Extract the (X, Y) coordinate from the center of the cell holding the provided text.  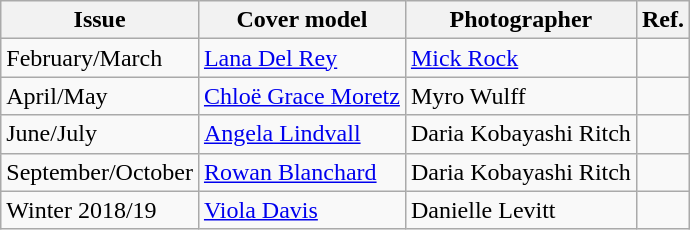
Rowan Blanchard (302, 172)
Lana Del Rey (302, 58)
Winter 2018/19 (100, 210)
June/July (100, 134)
Issue (100, 20)
Angela Lindvall (302, 134)
September/October (100, 172)
Mick Rock (520, 58)
Ref. (662, 20)
February/March (100, 58)
Viola Davis (302, 210)
Cover model (302, 20)
April/May (100, 96)
Danielle Levitt (520, 210)
Photographer (520, 20)
Chloë Grace Moretz (302, 96)
Myro Wulff (520, 96)
